Scan for the cell matching the given text and deliver its (X, Y) coordinate at center. 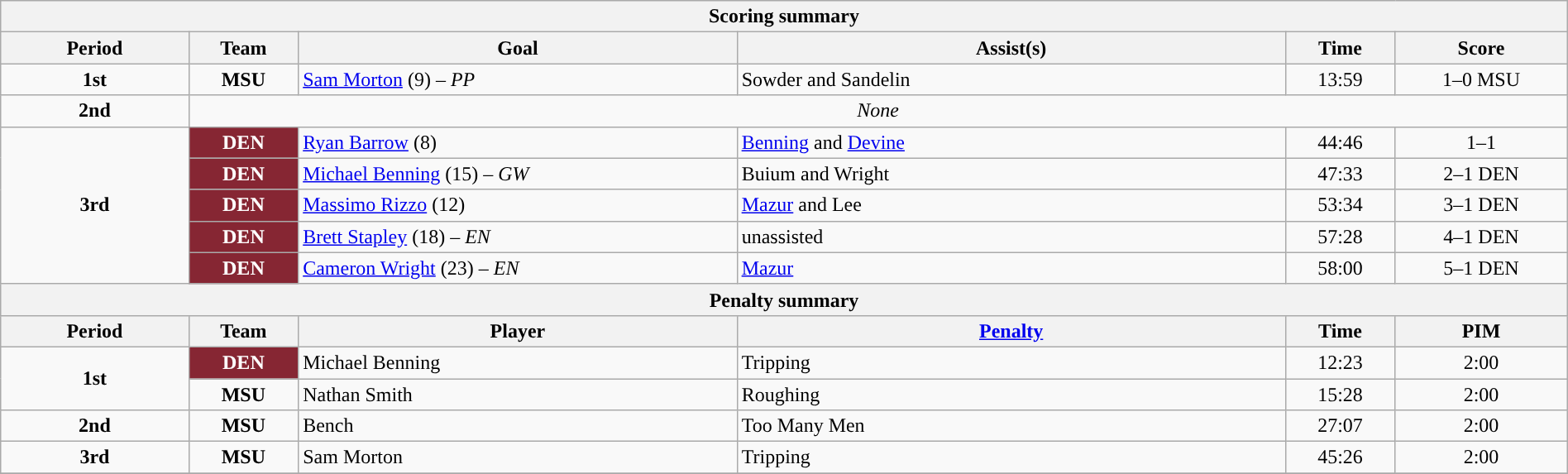
Scoring summary (784, 17)
Ryan Barrow (8) (518, 142)
Goal (518, 48)
57:28 (1340, 237)
Sowder and Sandelin (1011, 79)
15:28 (1340, 395)
3–1 DEN (1481, 205)
Score (1481, 48)
Buium and Wright (1011, 174)
4–1 DEN (1481, 237)
Too Many Men (1011, 426)
Massimo Rizzo (12) (518, 205)
5–1 DEN (1481, 268)
PIM (1481, 331)
Roughing (1011, 395)
Assist(s) (1011, 48)
44:46 (1340, 142)
12:23 (1340, 362)
Mazur and Lee (1011, 205)
1–0 MSU (1481, 79)
Sam Morton (9) – PP (518, 79)
Player (518, 331)
Cameron Wright (23) – EN (518, 268)
Penalty (1011, 331)
Michael Benning (15) – GW (518, 174)
1–1 (1481, 142)
Sam Morton (518, 457)
Benning and Devine (1011, 142)
45:26 (1340, 457)
27:07 (1340, 426)
Penalty summary (784, 299)
58:00 (1340, 268)
Bench (518, 426)
Nathan Smith (518, 395)
2–1 DEN (1481, 174)
13:59 (1340, 79)
Mazur (1011, 268)
Michael Benning (518, 362)
47:33 (1340, 174)
Brett Stapley (18) – EN (518, 237)
unassisted (1011, 237)
53:34 (1340, 205)
None (878, 111)
